Search for the cell housing the specified text and yield its (x, y) center coordinate. 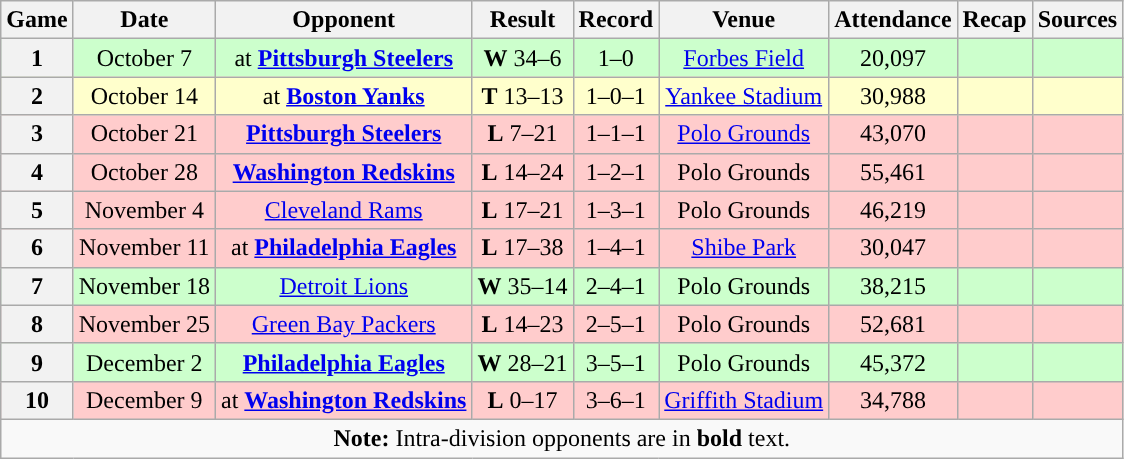
45,372 (893, 362)
9 (37, 362)
October 14 (144, 96)
L 14–24 (522, 172)
Detroit Lions (343, 286)
43,070 (893, 134)
6 (37, 248)
1 (37, 58)
1–2–1 (616, 172)
Recap (994, 20)
Result (522, 20)
W 28–21 (522, 362)
at Boston Yanks (343, 96)
November 25 (144, 324)
October 21 (144, 134)
October 28 (144, 172)
Date (144, 20)
20,097 (893, 58)
November 11 (144, 248)
November 4 (144, 210)
5 (37, 210)
L 17–21 (522, 210)
L 0–17 (522, 400)
T 13–13 (522, 96)
at Washington Redskins (343, 400)
Cleveland Rams (343, 210)
38,215 (893, 286)
Opponent (343, 20)
at Pittsburgh Steelers (343, 58)
December 9 (144, 400)
December 2 (144, 362)
7 (37, 286)
3–5–1 (616, 362)
Forbes Field (744, 58)
Shibe Park (744, 248)
L 17–38 (522, 248)
November 18 (144, 286)
Venue (744, 20)
Griffith Stadium (744, 400)
10 (37, 400)
3 (37, 134)
W 35–14 (522, 286)
Yankee Stadium (744, 96)
L 14–23 (522, 324)
2 (37, 96)
Game (37, 20)
Washington Redskins (343, 172)
L 7–21 (522, 134)
46,219 (893, 210)
at Philadelphia Eagles (343, 248)
8 (37, 324)
1–0 (616, 58)
Green Bay Packers (343, 324)
Attendance (893, 20)
1–3–1 (616, 210)
2–4–1 (616, 286)
1–4–1 (616, 248)
Sources (1078, 20)
1–1–1 (616, 134)
30,047 (893, 248)
4 (37, 172)
Pittsburgh Steelers (343, 134)
Philadelphia Eagles (343, 362)
30,988 (893, 96)
Note: Intra-division opponents are in bold text. (562, 438)
Record (616, 20)
55,461 (893, 172)
October 7 (144, 58)
2–5–1 (616, 324)
52,681 (893, 324)
1–0–1 (616, 96)
3–6–1 (616, 400)
34,788 (893, 400)
W 34–6 (522, 58)
